Capture the cell that displays the provided text and extract its (X, Y) central coordinate. 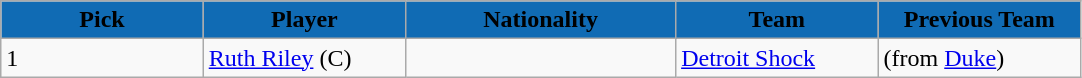
Team (777, 20)
(from Duke) (980, 58)
Ruth Riley (C) (304, 58)
Nationality (541, 20)
Previous Team (980, 20)
Player (304, 20)
Pick (102, 20)
1 (102, 58)
Detroit Shock (777, 58)
